Pinpoint the cell where the given text exists, returning its [x, y] midpoint coordinate. 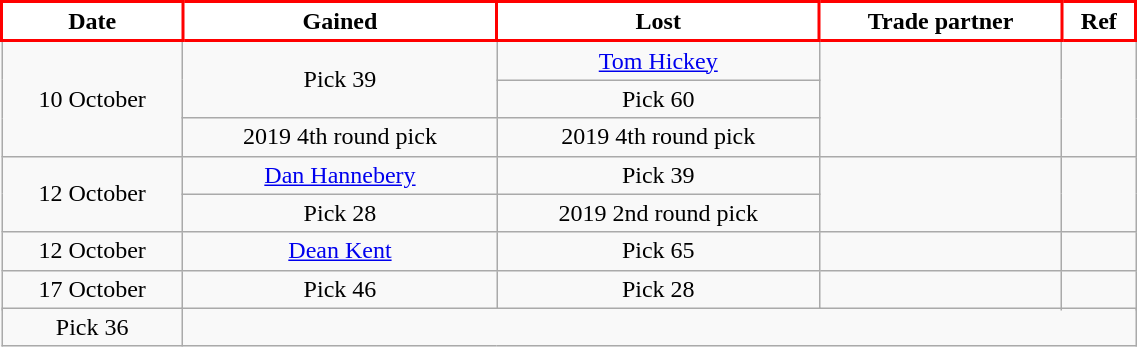
Pick 60 [658, 99]
Dean Kent [340, 251]
Pick 46 [340, 289]
Gained [340, 22]
2019 2nd round pick [658, 213]
10 October [92, 98]
Pick 65 [658, 251]
Lost [658, 22]
Dan Hannebery [340, 175]
Tom Hickey [658, 60]
17 October [92, 289]
Trade partner [940, 22]
Date [92, 22]
Pick 36 [92, 327]
Ref [1099, 22]
